For the text-containing cell, return its midpoint in (x, y) coordinate format. 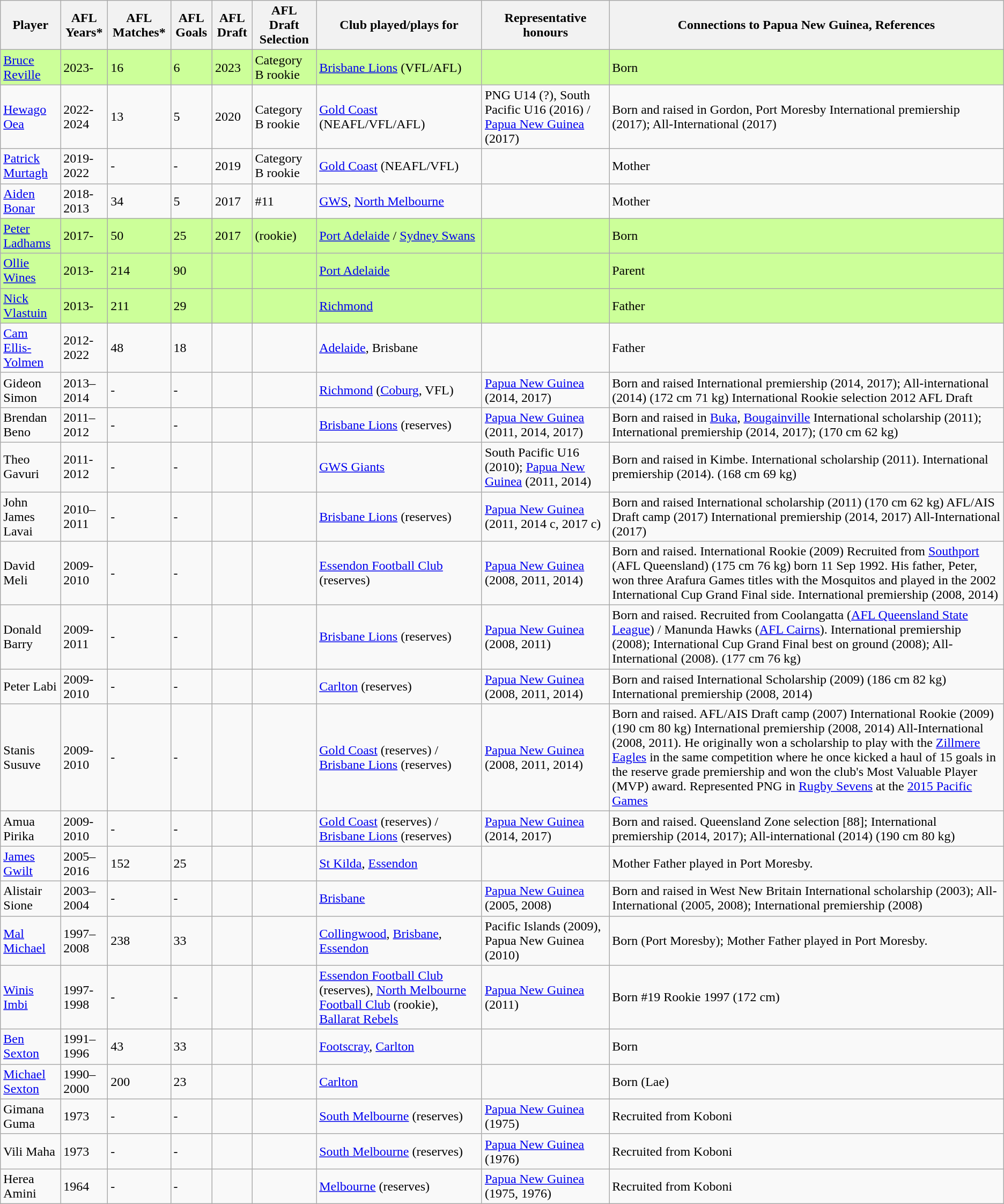
Gideon Simon (31, 390)
Papua New Guinea (1975, 1976) (545, 1186)
Adelaide, Brisbane (399, 348)
Port Adelaide (399, 270)
Connections to Papua New Guinea, References (807, 25)
Papua New Guinea (2011, 2014, 2017) (545, 425)
Born and raised in Buka, Bougainville International scholarship (2011); International premiership (2014, 2017); (170 cm 62 kg) (807, 425)
AFL Draft Selection (284, 25)
#11 (284, 201)
Born (Lae) (807, 1082)
6 (191, 68)
1997-1998 (84, 997)
Donald Barry (31, 637)
Pacific Islands (2009), Papua New Guinea (2010) (545, 941)
Footscray, Carlton (399, 1046)
2023- (84, 68)
Gimana Guma (31, 1116)
50 (139, 236)
Papua New Guinea (2008, 2011) (545, 637)
Herea Amini (31, 1186)
South Pacific U16 (2010); Papua New Guinea (2011, 2014) (545, 467)
Melbourne (reserves) (399, 1186)
James Gwilt (31, 864)
John James Lavai (31, 516)
2022-2024 (84, 117)
2023 (232, 68)
Essendon Football Club (reserves), North Melbourne Football Club (rookie), Ballarat Rebels (399, 997)
Vili Maha (31, 1151)
Richmond (Coburg, VFL) (399, 390)
Brisbane (399, 898)
2009-2011 (84, 637)
Papua New Guinea (2005, 2008) (545, 898)
Born and raised. Queensland Zone selection [88]; International premiership (2014, 2017); All-international (2014) (190 cm 80 kg) (807, 828)
Patrick Murtagh (31, 166)
Representative honours (545, 25)
Born and raised in Kimbe. International scholarship (2011). International premiership (2014). (168 cm 69 kg) (807, 467)
1997–2008 (84, 941)
200 (139, 1082)
13 (139, 117)
David Meli (31, 573)
2020 (232, 117)
29 (191, 306)
St Kilda, Essendon (399, 864)
Alistair Sione (31, 898)
Nick Vlastuin (31, 306)
2012-2022 (84, 348)
Gold Coast (NEAFL/VFL) (399, 166)
Born and raised International Scholarship (2009) (186 cm 82 kg) International premiership (2008, 2014) (807, 687)
Theo Gavuri (31, 467)
Aiden Bonar (31, 201)
2011–2012 (84, 425)
Hewago Oea (31, 117)
152 (139, 864)
Club played/plays for (399, 25)
Michael Sexton (31, 1082)
43 (139, 1046)
Born and raised in Gordon, Port Moresby International premiership (2017); All-International (2017) (807, 117)
2013–2014 (84, 390)
Brisbane Lions (VFL/AFL) (399, 68)
Mother Father played in Port Moresby. (807, 864)
Born and raised International premiership (2014, 2017); All-international (2014) (172 cm 71 kg) International Rookie selection 2012 AFL Draft (807, 390)
Ben Sexton (31, 1046)
238 (139, 941)
1991–1996 (84, 1046)
Papua New Guinea (2011) (545, 997)
1964 (84, 1186)
Mal Michael (31, 941)
Peter Ladhams (31, 236)
Peter Labi (31, 687)
Bruce Reville (31, 68)
48 (139, 348)
Brendan Beno (31, 425)
Amua Pirika (31, 828)
Port Adelaide / Sydney Swans (399, 236)
214 (139, 270)
34 (139, 201)
Papua New Guinea (2011, 2014 c, 2017 c) (545, 516)
90 (191, 270)
Winis Imbi (31, 997)
Born #19 Rookie 1997 (172 cm) (807, 997)
2003–2004 (84, 898)
GWS Giants (399, 467)
Carlton (399, 1082)
AFL Years* (84, 25)
Born and raised in West New Britain International scholarship (2003); All-International (2005, 2008); International premiership (2008) (807, 898)
Essendon Football Club (reserves) (399, 573)
2019 (232, 166)
2018-2013 (84, 201)
PNG U14 (?), South Pacific U16 (2016) / Papua New Guinea (2017) (545, 117)
2011-2012 (84, 467)
AFL Matches* (139, 25)
2019-2022 (84, 166)
Stanis Susuve (31, 758)
Cam Ellis-Yolmen (31, 348)
Papua New Guinea (1975) (545, 1116)
1990–2000 (84, 1082)
Collingwood, Brisbane, Essendon (399, 941)
AFL Goals (191, 25)
2005–2016 (84, 864)
(rookie) (284, 236)
Gold Coast (NEAFL/VFL/AFL) (399, 117)
18 (191, 348)
Richmond (399, 306)
AFL Draft (232, 25)
2010–2011 (84, 516)
16 (139, 68)
211 (139, 306)
GWS, North Melbourne (399, 201)
2017- (84, 236)
Carlton (reserves) (399, 687)
23 (191, 1082)
Papua New Guinea (1976) (545, 1151)
Parent (807, 270)
Born (Port Moresby); Mother Father played in Port Moresby. (807, 941)
Ollie Wines (31, 270)
Player (31, 25)
